Output the (X, Y) coordinate of the center of the cell containing the given text.  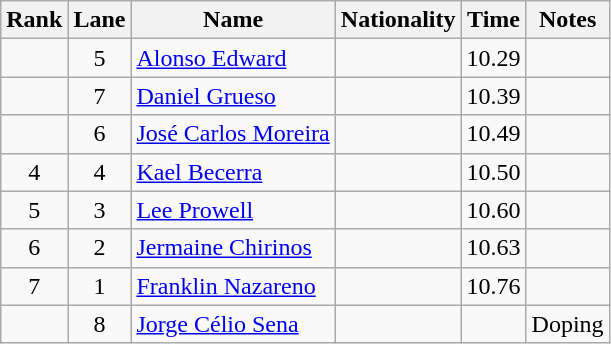
10.63 (494, 248)
Jorge Célio Sena (233, 324)
Nationality (398, 20)
10.29 (494, 58)
Time (494, 20)
10.49 (494, 134)
José Carlos Moreira (233, 134)
2 (100, 248)
Notes (568, 20)
3 (100, 210)
Doping (568, 324)
Kael Becerra (233, 172)
Daniel Grueso (233, 96)
Lane (100, 20)
Jermaine Chirinos (233, 248)
Name (233, 20)
10.50 (494, 172)
Rank (34, 20)
10.60 (494, 210)
8 (100, 324)
Franklin Nazareno (233, 286)
10.76 (494, 286)
Lee Prowell (233, 210)
1 (100, 286)
Alonso Edward (233, 58)
10.39 (494, 96)
